Determine the [X, Y] coordinate at the center of the cell enclosing the given text.  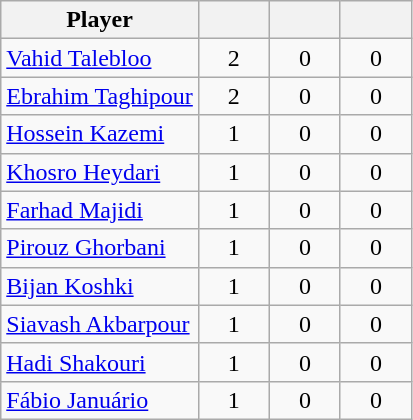
Player [100, 20]
Hossein Kazemi [100, 134]
Hadi Shakouri [100, 362]
Pirouz Ghorbani [100, 248]
Ebrahim Taghipour [100, 96]
Farhad Majidi [100, 210]
Vahid Talebloo [100, 58]
Bijan Koshki [100, 286]
Fábio Januário [100, 400]
Khosro Heydari [100, 172]
Siavash Akbarpour [100, 324]
